Locate the cell with the specified text and output its (X, Y) center coordinate. 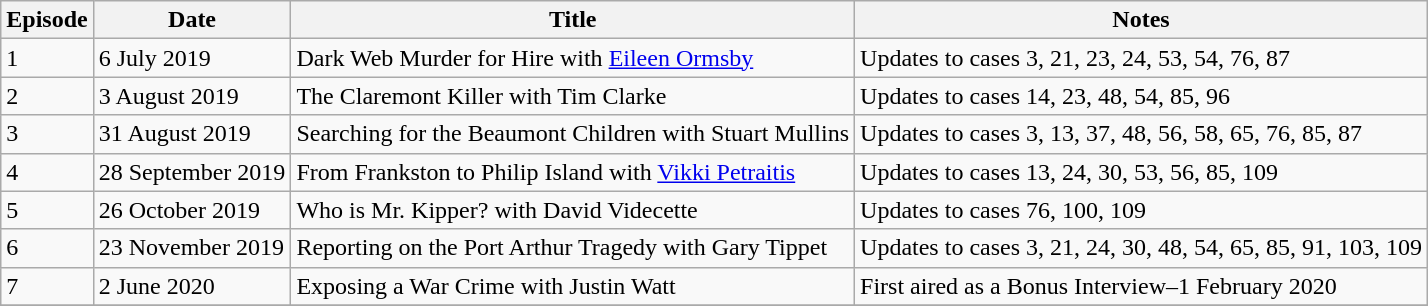
Updates to cases 14, 23, 48, 54, 85, 96 (1142, 96)
Title (573, 20)
Updates to cases 76, 100, 109 (1142, 210)
The Claremont Killer with Tim Clarke (573, 96)
Notes (1142, 20)
Date (192, 20)
Updates to cases 3, 21, 24, 30, 48, 54, 65, 85, 91, 103, 109 (1142, 248)
6 (47, 248)
Searching for the Beaumont Children with Stuart Mullins (573, 134)
23 November 2019 (192, 248)
Episode (47, 20)
Dark Web Murder for Hire with Eileen Ormsby (573, 58)
4 (47, 172)
Updates to cases 3, 13, 37, 48, 56, 58, 65, 76, 85, 87 (1142, 134)
31 August 2019 (192, 134)
3 (47, 134)
From Frankston to Philip Island with Vikki Petraitis (573, 172)
3 August 2019 (192, 96)
7 (47, 286)
First aired as a Bonus Interview–1 February 2020 (1142, 286)
26 October 2019 (192, 210)
2 (47, 96)
6 July 2019 (192, 58)
Exposing a War Crime with Justin Watt (573, 286)
Updates to cases 3, 21, 23, 24, 53, 54, 76, 87 (1142, 58)
1 (47, 58)
Who is Mr. Kipper? with David Videcette (573, 210)
Updates to cases 13, 24, 30, 53, 56, 85, 109 (1142, 172)
5 (47, 210)
Reporting on the Port Arthur Tragedy with Gary Tippet (573, 248)
28 September 2019 (192, 172)
2 June 2020 (192, 286)
